Find where the given text appears and provide that cell's center as [X, Y] coordinate. 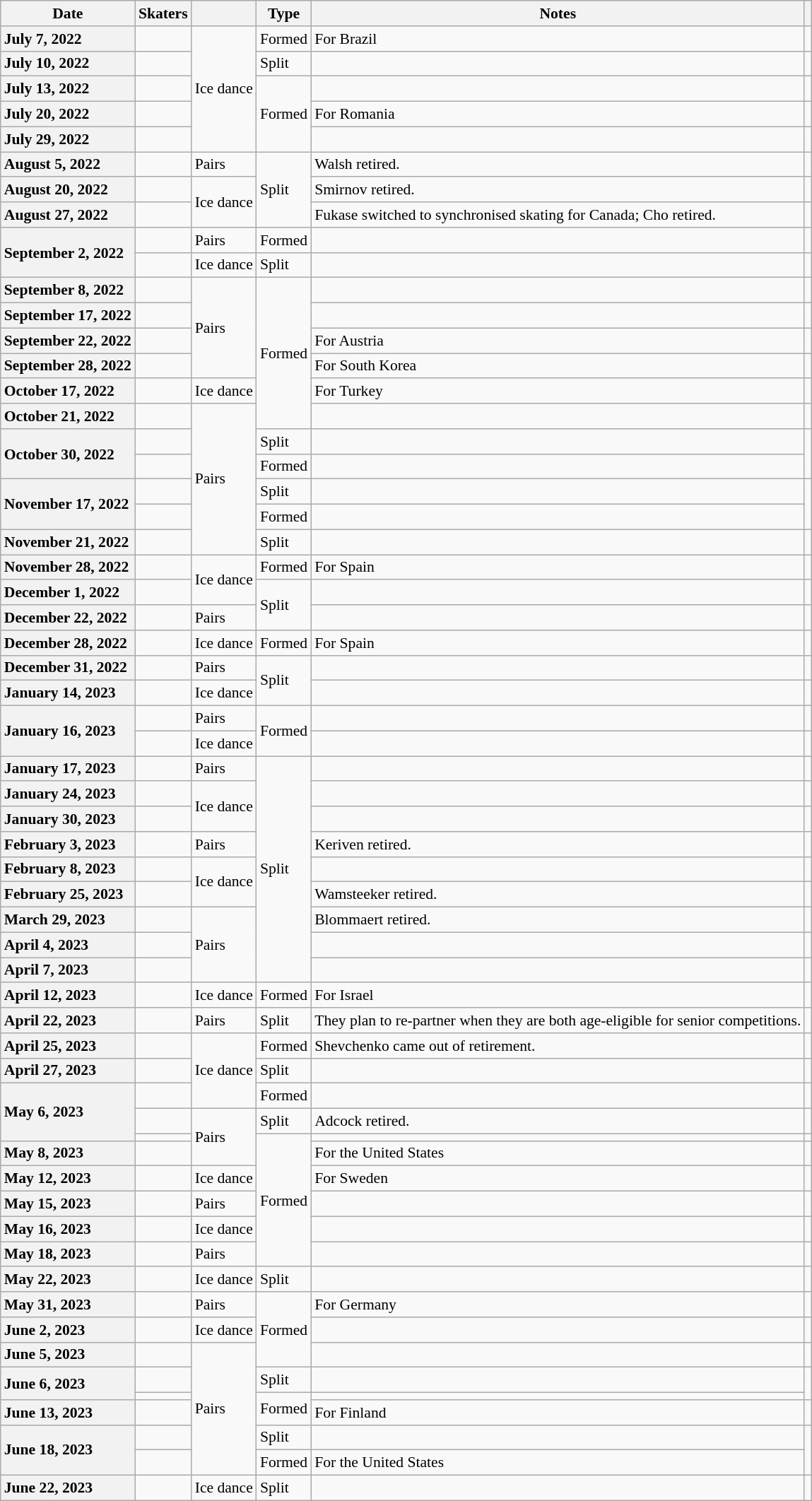
August 5, 2022 [68, 165]
December 31, 2022 [68, 668]
February 25, 2023 [68, 895]
July 10, 2022 [68, 64]
For Romania [558, 114]
Skaters [163, 13]
For Germany [558, 1305]
June 18, 2023 [68, 1450]
They plan to re-partner when they are both age-eligible for senior competitions. [558, 1020]
June 13, 2023 [68, 1413]
October 17, 2022 [68, 392]
May 6, 2023 [68, 1112]
February 8, 2023 [68, 869]
April 22, 2023 [68, 1020]
January 17, 2023 [68, 769]
October 30, 2022 [68, 454]
Smirnov retired. [558, 190]
September 8, 2022 [68, 290]
July 7, 2022 [68, 39]
Type [284, 13]
January 16, 2023 [68, 731]
April 4, 2023 [68, 945]
May 22, 2023 [68, 1280]
July 20, 2022 [68, 114]
July 13, 2022 [68, 89]
For Finland [558, 1413]
Adcock retired. [558, 1122]
April 12, 2023 [68, 996]
April 7, 2023 [68, 970]
June 2, 2023 [68, 1330]
May 16, 2023 [68, 1229]
May 12, 2023 [68, 1179]
Date [68, 13]
September 2, 2022 [68, 253]
May 8, 2023 [68, 1153]
November 28, 2022 [68, 567]
May 31, 2023 [68, 1305]
For Sweden [558, 1179]
January 30, 2023 [68, 819]
For Austria [558, 341]
Wamsteeker retired. [558, 895]
April 25, 2023 [68, 1046]
December 28, 2022 [68, 643]
Walsh retired. [558, 165]
Keriven retired. [558, 844]
April 27, 2023 [68, 1071]
August 27, 2022 [68, 215]
November 21, 2022 [68, 542]
January 14, 2023 [68, 693]
Blommaert retired. [558, 920]
For South Korea [558, 366]
Notes [558, 13]
September 28, 2022 [68, 366]
August 20, 2022 [68, 190]
January 24, 2023 [68, 794]
June 5, 2023 [68, 1355]
July 29, 2022 [68, 139]
December 22, 2022 [68, 618]
May 15, 2023 [68, 1204]
November 17, 2022 [68, 505]
Fukase switched to synchronised skating for Canada; Cho retired. [558, 215]
May 18, 2023 [68, 1254]
For Israel [558, 996]
September 22, 2022 [68, 341]
December 1, 2022 [68, 593]
For Turkey [558, 392]
June 6, 2023 [68, 1384]
September 17, 2022 [68, 316]
For Brazil [558, 39]
February 3, 2023 [68, 844]
June 22, 2023 [68, 1488]
Shevchenko came out of retirement. [558, 1046]
October 21, 2022 [68, 416]
March 29, 2023 [68, 920]
